Determine the [x, y] coordinate at the center of the cell enclosing the given text.  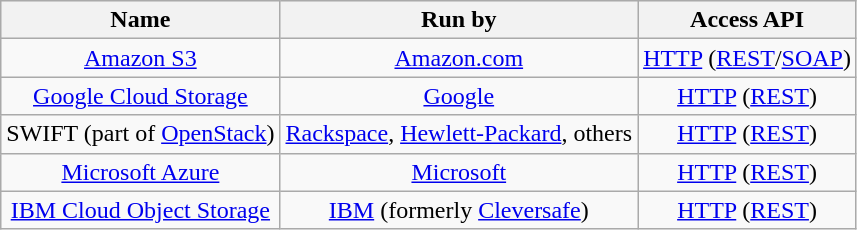
Access API [748, 20]
Microsoft [459, 172]
Name [140, 20]
Rackspace, Hewlett-Packard, others [459, 134]
Google Cloud Storage [140, 96]
Run by [459, 20]
Google [459, 96]
Amazon.com [459, 58]
IBM (formerly Cleversafe) [459, 210]
Amazon S3 [140, 58]
HTTP (REST/SOAP) [748, 58]
SWIFT (part of OpenStack) [140, 134]
Microsoft Azure [140, 172]
IBM Cloud Object Storage [140, 210]
